From the cell containing the given text, extract its center point as [X, Y] coordinate. 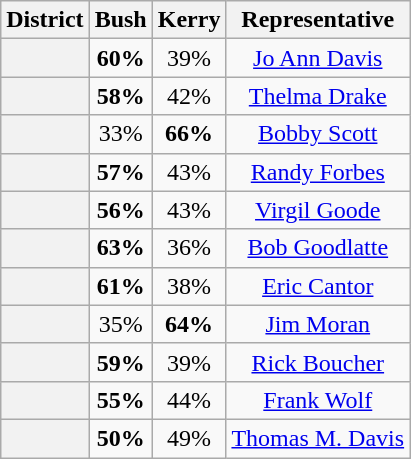
38% [189, 286]
District [45, 20]
66% [189, 134]
56% [120, 210]
Thelma Drake [318, 96]
50% [120, 438]
Bob Goodlatte [318, 248]
63% [120, 248]
Randy Forbes [318, 172]
59% [120, 362]
57% [120, 172]
61% [120, 286]
Representative [318, 20]
Eric Cantor [318, 286]
64% [189, 324]
Thomas M. Davis [318, 438]
Rick Boucher [318, 362]
Frank Wolf [318, 400]
44% [189, 400]
Jim Moran [318, 324]
60% [120, 58]
36% [189, 248]
Virgil Goode [318, 210]
33% [120, 134]
Kerry [189, 20]
Jo Ann Davis [318, 58]
55% [120, 400]
Bobby Scott [318, 134]
35% [120, 324]
Bush [120, 20]
58% [120, 96]
42% [189, 96]
49% [189, 438]
